Identify which cell holds the provided text, then report its (X, Y) central coordinate. 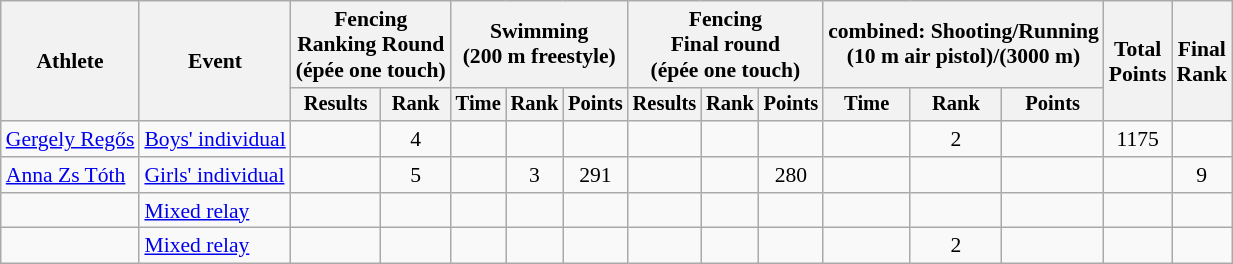
3 (535, 175)
Boys' individual (214, 139)
Gergely Regős (70, 139)
FencingRanking Round(épée one touch) (371, 44)
280 (791, 175)
1175 (1138, 139)
9 (1202, 175)
Event (214, 61)
FencingFinal round(épée one touch) (726, 44)
Athlete (70, 61)
291 (595, 175)
4 (415, 139)
Swimming(200 m freestyle) (540, 44)
5 (415, 175)
Girls' individual (214, 175)
Anna Zs Tóth (70, 175)
combined: Shooting/Running(10 m air pistol)/(3000 m) (964, 44)
FinalRank (1202, 61)
TotalPoints (1138, 61)
